Output the (X, Y) coordinate of the center of the cell containing the given text.  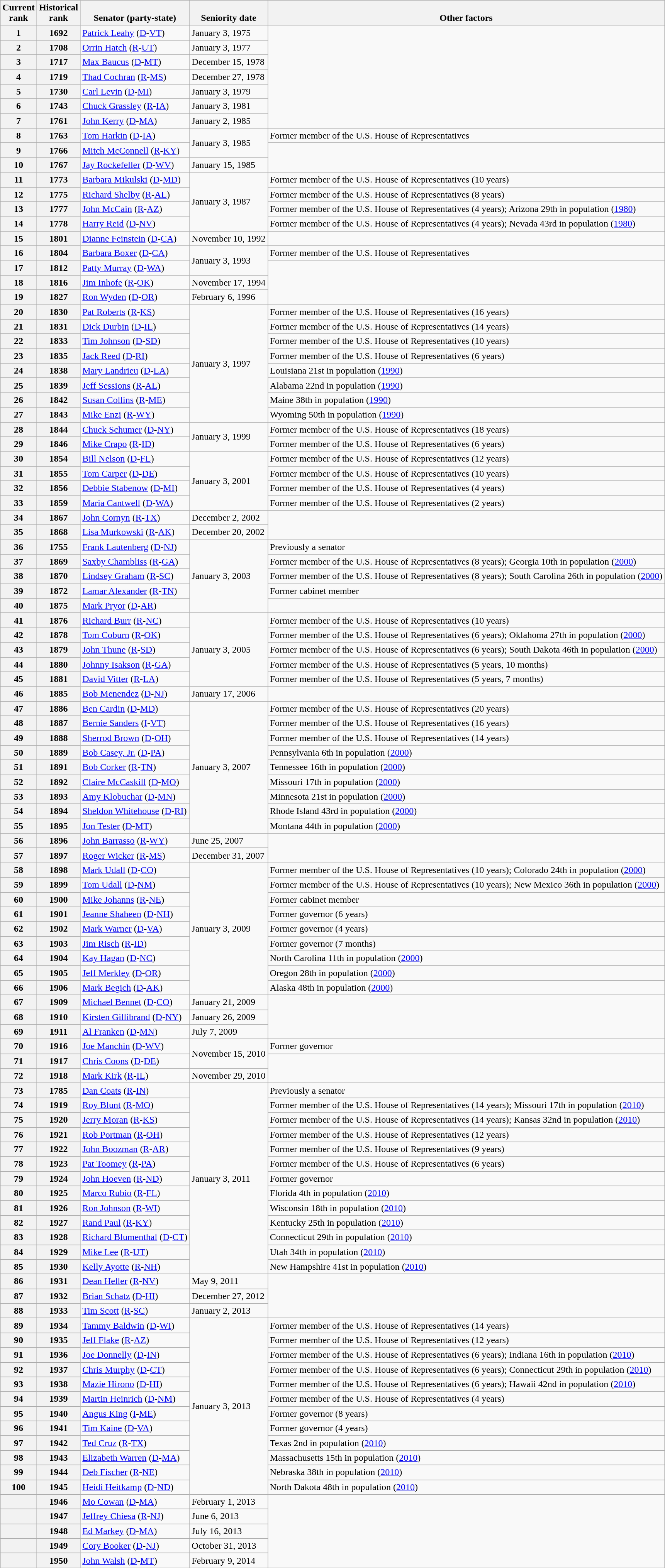
1876 (58, 620)
1893 (58, 797)
Bob Casey, Jr. (D-PA) (135, 753)
November 29, 2010 (229, 1076)
Jim Inhofe (R-OK) (135, 282)
Former member of the U.S. House of Representatives (8 years); Georgia 10th in population (2000) (466, 562)
North Carolina 11th in population (2000) (466, 958)
January 3, 1981 (229, 106)
January 3, 1987 (229, 201)
January 3, 1993 (229, 260)
95 (19, 1414)
13 (19, 209)
22 (19, 341)
Mike Johanns (R-NE) (135, 900)
Marco Rubio (R-FL) (135, 1193)
Jerry Moran (R-KS) (135, 1120)
Former member of the U.S. House of Representatives (5 years, 10 months) (466, 664)
Barbara Boxer (D-CA) (135, 253)
49 (19, 738)
1878 (58, 635)
Former member of the U.S. House of Representatives (6 years); South Dakota 46th in population (2000) (466, 650)
1785 (58, 1090)
91 (19, 1355)
85 (19, 1267)
1941 (58, 1428)
1889 (58, 753)
Johnny Isakson (R-GA) (135, 664)
John Kerry (D-MA) (135, 121)
Bernie Sanders (I-VT) (135, 723)
4 (19, 77)
Richard Burr (R-NC) (135, 620)
Florida 4th in population (2010) (466, 1193)
6 (19, 106)
1767 (58, 165)
Lamar Alexander (R-TN) (135, 591)
Tom Coburn (R-OK) (135, 635)
Saxby Chambliss (R-GA) (135, 562)
1901 (58, 914)
1887 (58, 723)
3 (19, 62)
1867 (58, 518)
Rob Portman (R-OH) (135, 1134)
Utah 34th in population (2010) (466, 1252)
Tammy Baldwin (D-WI) (135, 1325)
1897 (58, 855)
Louisiana 21st in population (1990) (466, 370)
67 (19, 1002)
Chuck Schumer (D-NY) (135, 430)
January 3, 1999 (229, 437)
72 (19, 1076)
1816 (58, 282)
1920 (58, 1120)
January 21, 2009 (229, 1002)
Former member of the U.S. House of Representatives (6 years); Indiana 16th in population (2010) (466, 1355)
41 (19, 620)
1940 (58, 1414)
Former member of the U.S. House of Representatives (6 years); Oklahoma 27th in population (2000) (466, 635)
Maria Cantwell (D-WA) (135, 503)
Former member of the U.S. House of Representatives (20 years) (466, 709)
February 1, 2013 (229, 1502)
Former governor (8 years) (466, 1414)
33 (19, 503)
Heidi Heitkamp (D-ND) (135, 1487)
Former member of the U.S. House of Representatives (10 years); New Mexico 36th in population (2000) (466, 885)
Former member of the U.S. House of Representatives (14 years); Missouri 17th in population (2010) (466, 1105)
Tom Udall (D-NM) (135, 885)
1939 (58, 1399)
1932 (58, 1296)
74 (19, 1105)
Bob Menendez (D-NJ) (135, 694)
69 (19, 1032)
1717 (58, 62)
1934 (58, 1325)
Jeff Flake (R-AZ) (135, 1340)
1830 (58, 312)
1950 (58, 1560)
May 9, 2011 (229, 1281)
26 (19, 400)
76 (19, 1134)
John Hoeven (R-ND) (135, 1179)
Deb Fischer (R-NE) (135, 1472)
20 (19, 312)
1891 (58, 767)
68 (19, 1017)
December 15, 1978 (229, 62)
11 (19, 179)
90 (19, 1340)
52 (19, 782)
Richard Shelby (R-AL) (135, 194)
1833 (58, 341)
Mark Warner (D-VA) (135, 929)
83 (19, 1237)
50 (19, 753)
1879 (58, 650)
1899 (58, 885)
Joe Manchin (D-WV) (135, 1046)
1859 (58, 503)
Former member of the U.S. House of Representatives (14 years); Kansas 32nd in population (2010) (466, 1120)
Sheldon Whitehouse (D-RI) (135, 811)
1812 (58, 268)
84 (19, 1252)
39 (19, 591)
Kay Hagan (D-NC) (135, 958)
1921 (58, 1134)
December 31, 2007 (229, 855)
Patty Murray (D-WA) (135, 268)
31 (19, 474)
43 (19, 650)
54 (19, 811)
88 (19, 1311)
64 (19, 958)
9 (19, 150)
92 (19, 1370)
February 9, 2014 (229, 1560)
Mark Pryor (D-AR) (135, 606)
December 20, 2002 (229, 532)
1827 (58, 297)
1925 (58, 1193)
44 (19, 664)
1929 (58, 1252)
John Walsh (D-MT) (135, 1560)
78 (19, 1164)
1763 (58, 135)
Alaska 48th in population (2000) (466, 988)
January 2, 1985 (229, 121)
January 3, 1979 (229, 91)
1947 (58, 1516)
40 (19, 606)
19 (19, 297)
Mo Cowan (D-MA) (135, 1502)
1872 (58, 591)
Tim Scott (R-SC) (135, 1311)
1937 (58, 1370)
November 10, 1992 (229, 238)
1943 (58, 1458)
55 (19, 826)
1842 (58, 400)
1894 (58, 811)
January 3, 1975 (229, 33)
1933 (58, 1311)
Montana 44th in population (2000) (466, 826)
1846 (58, 444)
1730 (58, 91)
John Boozman (R-AR) (135, 1149)
Patrick Leahy (D-VT) (135, 33)
1900 (58, 900)
15 (19, 238)
1896 (58, 841)
Seniority date (229, 13)
Former member of the U.S. House of Representatives (6 years); Hawaii 42nd in population (2010) (466, 1384)
86 (19, 1281)
58 (19, 870)
Tom Carper (D-DE) (135, 474)
Pat Toomey (R-PA) (135, 1164)
June 25, 2007 (229, 841)
1946 (58, 1502)
1892 (58, 782)
1881 (58, 679)
June 6, 2013 (229, 1516)
Thad Cochran (R-MS) (135, 77)
Debbie Stabenow (D-MI) (135, 488)
Barbara Mikulski (D-MD) (135, 179)
Roger Wicker (R-MS) (135, 855)
1911 (58, 1032)
1831 (58, 326)
1870 (58, 576)
1775 (58, 194)
1931 (58, 1281)
1855 (58, 474)
Former member of the U.S. House of Representatives (4 years); Arizona 29th in population (1980) (466, 209)
December 27, 2012 (229, 1296)
Former member of the U.S. House of Representatives (18 years) (466, 430)
January 3, 2001 (229, 481)
35 (19, 532)
Mitch McConnell (R-KY) (135, 150)
1926 (58, 1208)
Senator (party-state) (135, 13)
1935 (58, 1340)
Dianne Feinstein (D-CA) (135, 238)
Oregon 28th in population (2000) (466, 973)
Roy Blunt (R-MO) (135, 1105)
36 (19, 547)
Connecticut 29th in population (2010) (466, 1237)
Wisconsin 18th in population (2010) (466, 1208)
99 (19, 1472)
16 (19, 253)
66 (19, 988)
1922 (58, 1149)
Mary Landrieu (D-LA) (135, 370)
Former member of the U.S. House of Representatives (9 years) (466, 1149)
1945 (58, 1487)
60 (19, 900)
1928 (58, 1237)
61 (19, 914)
Former member of the U.S. House of Representatives (6 years); Connecticut 29th in population (2010) (466, 1370)
1902 (58, 929)
January 15, 1985 (229, 165)
Pennsylvania 6th in population (2000) (466, 753)
Chris Murphy (D-CT) (135, 1370)
October 31, 2013 (229, 1546)
Lindsey Graham (R-SC) (135, 576)
1835 (58, 356)
1910 (58, 1017)
Bob Corker (R-TN) (135, 767)
1719 (58, 77)
1948 (58, 1531)
January 3, 2005 (229, 650)
62 (19, 929)
Carl Levin (D-MI) (135, 91)
1895 (58, 826)
10 (19, 165)
Jon Tester (D-MT) (135, 826)
Ron Johnson (R-WI) (135, 1208)
Jim Risch (R-ID) (135, 944)
November 17, 1994 (229, 282)
1755 (58, 547)
1927 (58, 1223)
Richard Blumenthal (D-CT) (135, 1237)
96 (19, 1428)
25 (19, 385)
Kelly Ayotte (R-NH) (135, 1267)
Orrin Hatch (R-UT) (135, 47)
Angus King (I-ME) (135, 1414)
1924 (58, 1179)
18 (19, 282)
John Barrasso (R-WY) (135, 841)
Mark Begich (D-AK) (135, 988)
Chris Coons (D-DE) (135, 1061)
Sherrod Brown (D-OH) (135, 738)
Kentucky 25th in population (2010) (466, 1223)
81 (19, 1208)
Jeanne Shaheen (D-NH) (135, 914)
12 (19, 194)
February 6, 1996 (229, 297)
75 (19, 1120)
Elizabeth Warren (D-MA) (135, 1458)
Tim Kaine (D-VA) (135, 1428)
1917 (58, 1061)
57 (19, 855)
1886 (58, 709)
82 (19, 1223)
Bill Nelson (D-FL) (135, 459)
Alabama 22nd in population (1990) (466, 385)
John Cornyn (R-TX) (135, 518)
Claire McCaskill (D-MO) (135, 782)
January 3, 1985 (229, 143)
1904 (58, 958)
Tim Johnson (D-SD) (135, 341)
Tom Harkin (D-IA) (135, 135)
1916 (58, 1046)
8 (19, 135)
Mike Lee (R-UT) (135, 1252)
Former member of the U.S. House of Representatives (8 years) (466, 194)
July 16, 2013 (229, 1531)
37 (19, 562)
94 (19, 1399)
14 (19, 224)
24 (19, 370)
Susan Collins (R-ME) (135, 400)
Historicalrank (58, 13)
Jay Rockefeller (D-WV) (135, 165)
Currentrank (19, 13)
1936 (58, 1355)
Former governor (6 years) (466, 914)
89 (19, 1325)
Harry Reid (D-NV) (135, 224)
January 3, 2003 (229, 576)
Al Franken (D-MN) (135, 1032)
January 3, 2013 (229, 1406)
Former member of the U.S. House of Representatives (4 years); Nevada 43rd in population (1980) (466, 224)
1880 (58, 664)
63 (19, 944)
Mike Crapo (R-ID) (135, 444)
Dean Heller (R-NV) (135, 1281)
38 (19, 576)
1875 (58, 606)
John Thune (R-SD) (135, 650)
1869 (58, 562)
1743 (58, 106)
November 15, 2010 (229, 1054)
1906 (58, 988)
Jeffrey Chiesa (R-NJ) (135, 1516)
Frank Lautenberg (D-NJ) (135, 547)
Tennessee 16th in population (2000) (466, 767)
65 (19, 973)
29 (19, 444)
1905 (58, 973)
Wyoming 50th in population (1990) (466, 414)
December 27, 1978 (229, 77)
1919 (58, 1105)
July 7, 2009 (229, 1032)
Ron Wyden (D-OR) (135, 297)
Maine 38th in population (1990) (466, 400)
Former governor (7 months) (466, 944)
1854 (58, 459)
Former member of the U.S. House of Representatives (5 years, 7 months) (466, 679)
1843 (58, 414)
1839 (58, 385)
Pat Roberts (R-KS) (135, 312)
56 (19, 841)
Minnesota 21st in population (2000) (466, 797)
53 (19, 797)
1868 (58, 532)
1938 (58, 1384)
45 (19, 679)
100 (19, 1487)
Max Baucus (D-MT) (135, 62)
Dick Durbin (D-IL) (135, 326)
Jeff Merkley (D-OR) (135, 973)
42 (19, 635)
48 (19, 723)
January 17, 2006 (229, 694)
70 (19, 1046)
1777 (58, 209)
Chuck Grassley (R-IA) (135, 106)
1773 (58, 179)
January 26, 2009 (229, 1017)
January 3, 1997 (229, 363)
1692 (58, 33)
Mark Udall (D-CO) (135, 870)
28 (19, 430)
Martin Heinrich (D-NM) (135, 1399)
Texas 2nd in population (2010) (466, 1443)
32 (19, 488)
1778 (58, 224)
Rhode Island 43rd in population (2000) (466, 811)
New Hampshire 41st in population (2010) (466, 1267)
98 (19, 1458)
1918 (58, 1076)
1804 (58, 253)
Mike Enzi (R-WY) (135, 414)
1930 (58, 1267)
Rand Paul (R-KY) (135, 1223)
Joe Donnelly (D-IN) (135, 1355)
1944 (58, 1472)
7 (19, 121)
1856 (58, 488)
5 (19, 91)
Michael Bennet (D-CO) (135, 1002)
Former member of the U.S. House of Representatives (10 years); Colorado 24th in population (2000) (466, 870)
17 (19, 268)
1761 (58, 121)
Former member of the U.S. House of Representatives (8 years); South Carolina 26th in population (2000) (466, 576)
1838 (58, 370)
David Vitter (R-LA) (135, 679)
North Dakota 48th in population (2010) (466, 1487)
2 (19, 47)
1903 (58, 944)
1766 (58, 150)
Cory Booker (D-NJ) (135, 1546)
1708 (58, 47)
January 3, 2007 (229, 767)
January 3, 1977 (229, 47)
Lisa Murkowski (R-AK) (135, 532)
Massachusetts 15th in population (2010) (466, 1458)
1 (19, 33)
1844 (58, 430)
Dan Coats (R-IN) (135, 1090)
46 (19, 694)
Kirsten Gillibrand (D-NY) (135, 1017)
January 3, 2011 (229, 1179)
51 (19, 767)
97 (19, 1443)
77 (19, 1149)
93 (19, 1384)
1801 (58, 238)
Ben Cardin (D-MD) (135, 709)
Ed Markey (D-MA) (135, 1531)
Mark Kirk (R-IL) (135, 1076)
23 (19, 356)
Missouri 17th in population (2000) (466, 782)
1888 (58, 738)
30 (19, 459)
1942 (58, 1443)
Former member of the U.S. House of Representatives (2 years) (466, 503)
21 (19, 326)
John McCain (R-AZ) (135, 209)
1923 (58, 1164)
1949 (58, 1546)
Other factors (466, 13)
47 (19, 709)
Jeff Sessions (R-AL) (135, 385)
27 (19, 414)
79 (19, 1179)
Brian Schatz (D-HI) (135, 1296)
January 2, 2013 (229, 1311)
December 2, 2002 (229, 518)
73 (19, 1090)
1909 (58, 1002)
January 3, 2009 (229, 929)
34 (19, 518)
87 (19, 1296)
1898 (58, 870)
80 (19, 1193)
71 (19, 1061)
Mazie Hirono (D-HI) (135, 1384)
59 (19, 885)
Nebraska 38th in population (2010) (466, 1472)
Ted Cruz (R-TX) (135, 1443)
Jack Reed (D-RI) (135, 356)
Amy Klobuchar (D-MN) (135, 797)
1885 (58, 694)
